Return the (X, Y) coordinate for the center point of the cell that contains the specified text.  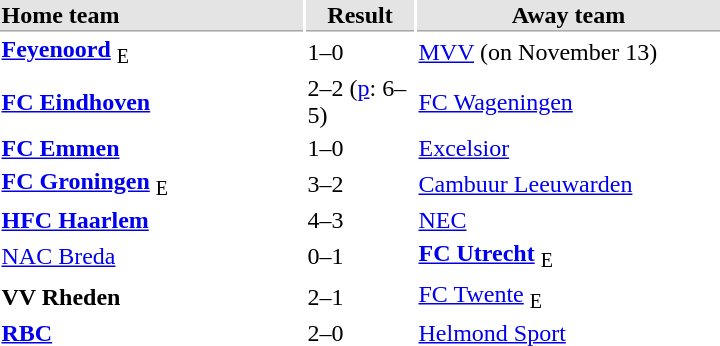
FC Twente E (568, 296)
FC Wageningen (568, 102)
Excelsior (568, 149)
NAC Breda (152, 257)
HFC Haarlem (152, 221)
FC Utrecht E (568, 257)
Away team (568, 16)
Feyenoord E (152, 52)
2–1 (360, 296)
2–2 (p: 6–5) (360, 102)
VV Rheden (152, 296)
FC Emmen (152, 149)
Home team (152, 16)
Cambuur Leeuwarden (568, 185)
3–2 (360, 185)
Result (360, 16)
MVV (on November 13) (568, 52)
NEC (568, 221)
4–3 (360, 221)
FC Groningen E (152, 185)
FC Eindhoven (152, 102)
0–1 (360, 257)
